Pinpoint the cell where the given text exists, returning its [X, Y] midpoint coordinate. 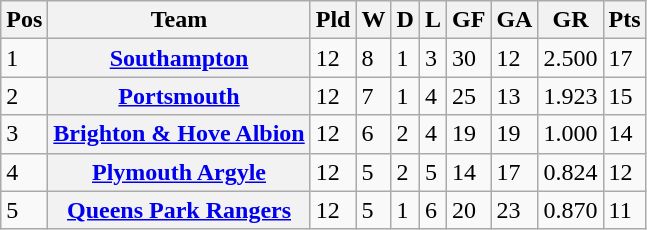
0.824 [570, 172]
D [405, 20]
7 [374, 96]
8 [374, 58]
23 [514, 210]
13 [514, 96]
11 [624, 210]
GR [570, 20]
Pld [333, 20]
Southampton [179, 58]
GF [469, 20]
L [432, 20]
Portsmouth [179, 96]
W [374, 20]
Queens Park Rangers [179, 210]
Team [179, 20]
Pos [24, 20]
2.500 [570, 58]
0.870 [570, 210]
Brighton & Hove Albion [179, 134]
30 [469, 58]
15 [624, 96]
1.923 [570, 96]
GA [514, 20]
25 [469, 96]
1.000 [570, 134]
Plymouth Argyle [179, 172]
20 [469, 210]
Pts [624, 20]
